Identify which cell holds the provided text, then report its [X, Y] central coordinate. 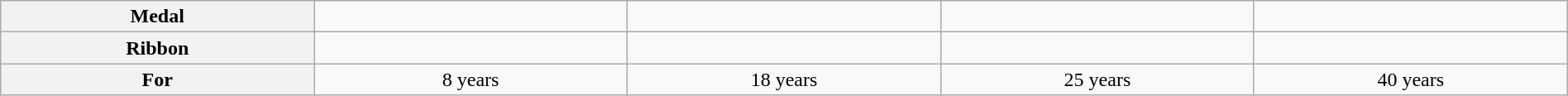
25 years [1097, 79]
8 years [471, 79]
For [157, 79]
Medal [157, 17]
40 years [1411, 79]
Ribbon [157, 48]
18 years [784, 79]
